Output the (x, y) coordinate of the center of the cell containing the given text.  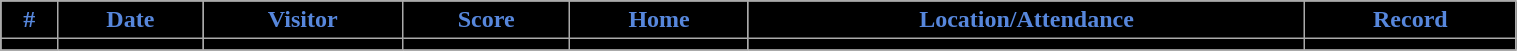
# (30, 20)
Visitor (302, 20)
Record (1410, 20)
Date (131, 20)
Location/Attendance (1026, 20)
Home (659, 20)
Score (486, 20)
